Extract the [x, y] coordinate from the center of the cell holding the provided text.  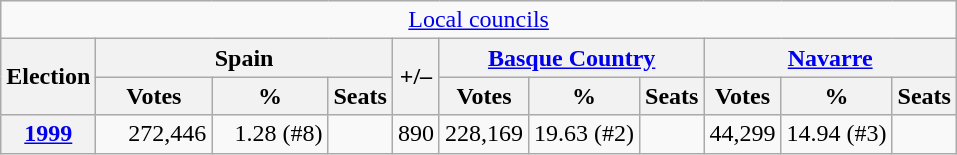
1999 [48, 134]
19.63 (#2) [584, 134]
+/– [416, 77]
272,446 [154, 134]
Navarre [830, 58]
Local councils [479, 20]
Spain [244, 58]
1.28 (#8) [270, 134]
890 [416, 134]
44,299 [742, 134]
Basque Country [572, 58]
14.94 (#3) [836, 134]
228,169 [484, 134]
Election [48, 77]
